Find where the given text appears and provide that cell's center as (x, y) coordinate. 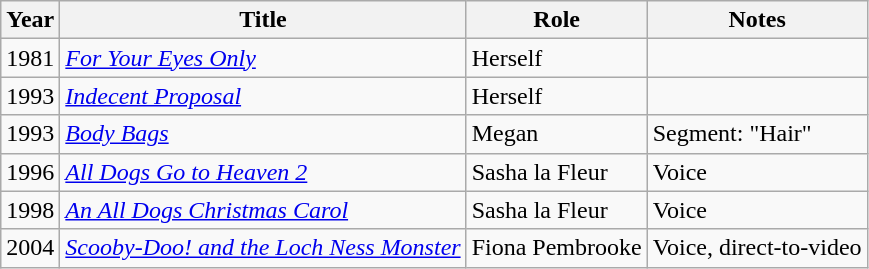
2004 (30, 248)
Role (556, 20)
Notes (757, 20)
1998 (30, 210)
Fiona Pembrooke (556, 248)
1996 (30, 172)
All Dogs Go to Heaven 2 (263, 172)
Scooby-Doo! and the Loch Ness Monster (263, 248)
Segment: "Hair" (757, 134)
For Your Eyes Only (263, 58)
Body Bags (263, 134)
An All Dogs Christmas Carol (263, 210)
Megan (556, 134)
Voice, direct-to-video (757, 248)
Indecent Proposal (263, 96)
1981 (30, 58)
Year (30, 20)
Title (263, 20)
